Determine the [x, y] coordinate at the center of the cell enclosing the given text.  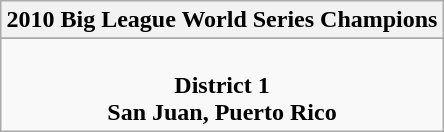
District 1 San Juan, Puerto Rico [222, 85]
2010 Big League World Series Champions [222, 20]
